Detect which cell encompasses the target text, then output its [X, Y] center coordinate. 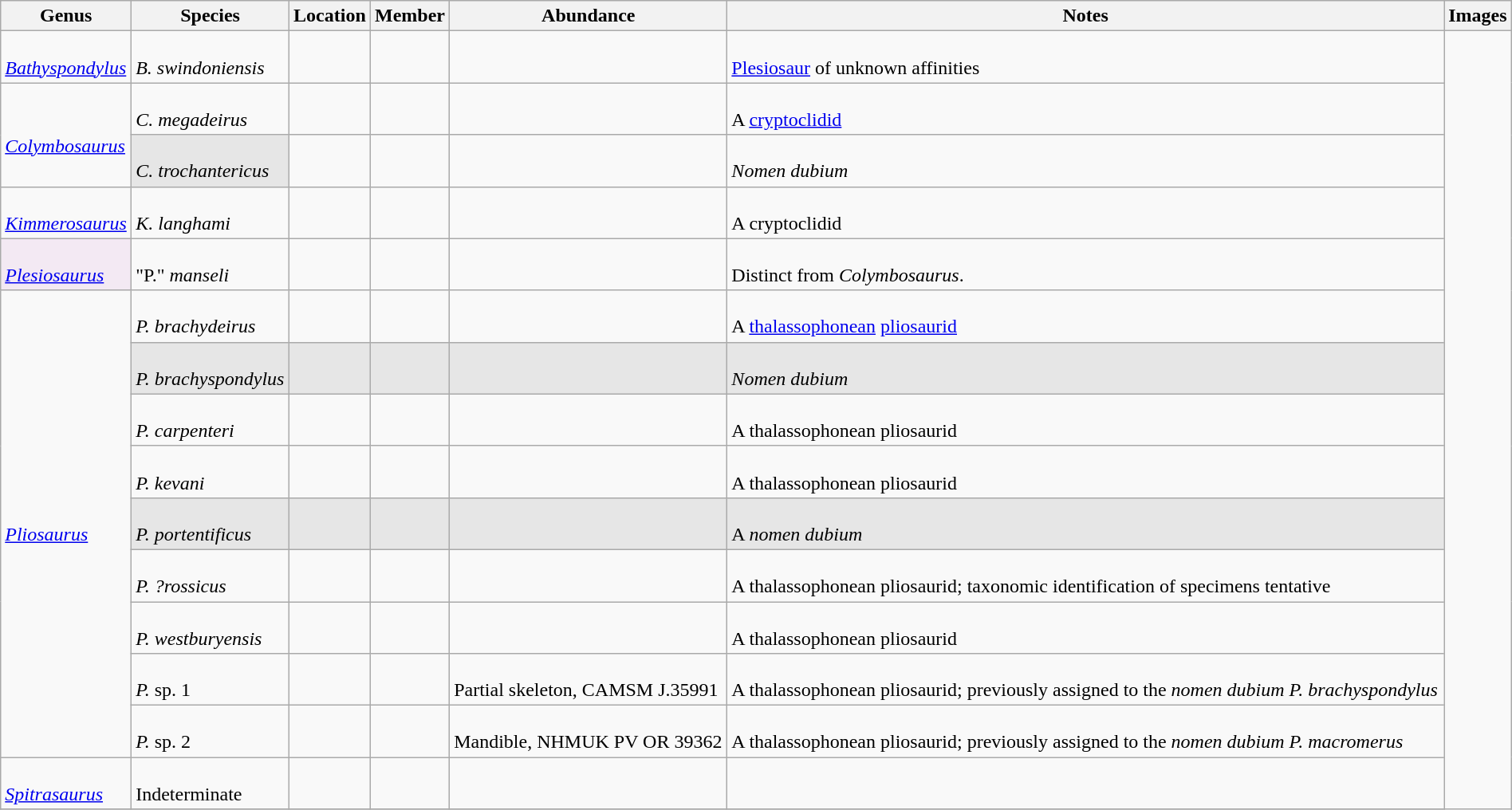
Bathyspondylus [66, 57]
A nomen dubium [1086, 523]
Images [1479, 16]
P. portentificus [211, 523]
Mandible, NHMUK PV OR 39362 [589, 732]
K. langhami [211, 212]
"P." manseli [211, 265]
Genus [66, 16]
P. brachydeirus [211, 316]
A thalassophonean pliosaurid; previously assigned to the nomen dubium P. brachyspondylus [1086, 679]
Distinct from Colymbosaurus. [1086, 265]
P. westburyensis [211, 627]
Species [211, 16]
Indeterminate [211, 783]
P. kevani [211, 472]
Location [329, 16]
Kimmerosaurus [66, 212]
Abundance [589, 16]
Notes [1086, 16]
Plesiosaur of unknown affinities [1086, 57]
P. sp. 2 [211, 732]
Member [410, 16]
P. carpenteri [211, 419]
C. megadeirus [211, 108]
C. trochantericus [211, 161]
A thalassophonean pliosaurid; previously assigned to the nomen dubium P. macromerus [1086, 732]
A thalassophonean pliosaurid; taxonomic identification of specimens tentative [1086, 576]
P. brachyspondylus [211, 368]
P. ?rossicus [211, 576]
P. sp. 1 [211, 679]
Partial skeleton, CAMSM J.35991 [589, 679]
Spitrasaurus [66, 783]
Plesiosaurus [66, 265]
B. swindoniensis [211, 57]
Colymbosaurus [66, 135]
Pliosaurus [66, 524]
